Return the (x, y) coordinate for the center point of the cell that contains the specified text.  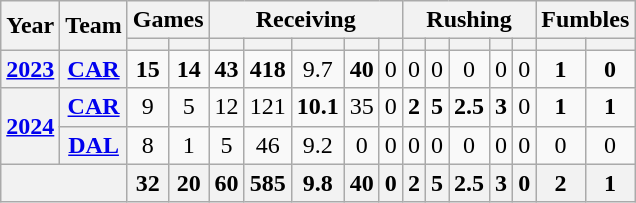
DAL (94, 145)
12 (226, 107)
121 (268, 107)
10.1 (318, 107)
8 (148, 145)
32 (148, 183)
15 (148, 69)
9.7 (318, 69)
Receiving (306, 20)
9.2 (318, 145)
2023 (30, 69)
43 (226, 69)
418 (268, 69)
9.8 (318, 183)
585 (268, 183)
60 (226, 183)
14 (188, 69)
Fumbles (586, 20)
Year (30, 26)
20 (188, 183)
9 (148, 107)
35 (362, 107)
Games (168, 20)
46 (268, 145)
Team (94, 26)
Rushing (468, 20)
2024 (30, 126)
